Extract the [x, y] coordinate from the center of the cell holding the provided text.  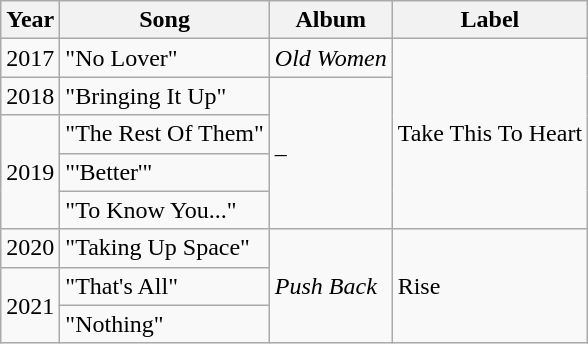
Push Back [330, 286]
2018 [30, 96]
"That's All" [165, 286]
"No Lover" [165, 58]
"To Know You..." [165, 210]
"Nothing" [165, 324]
Old Women [330, 58]
Rise [490, 286]
"'Better'" [165, 172]
2020 [30, 248]
"Taking Up Space" [165, 248]
"Bringing It Up" [165, 96]
2019 [30, 172]
2017 [30, 58]
Label [490, 20]
Take This To Heart [490, 134]
Year [30, 20]
2021 [30, 305]
"The Rest Of Them" [165, 134]
– [330, 153]
Song [165, 20]
Album [330, 20]
